Find where the given text appears and provide that cell's center as [x, y] coordinate. 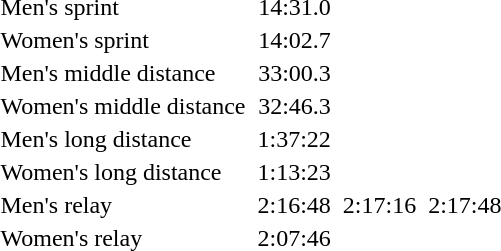
32:46.3 [294, 106]
14:02.7 [294, 40]
2:16:48 [294, 205]
33:00.3 [294, 73]
2:17:16 [379, 205]
1:37:22 [294, 139]
1:13:23 [294, 172]
